Output the (x, y) coordinate of the center of the cell containing the given text.  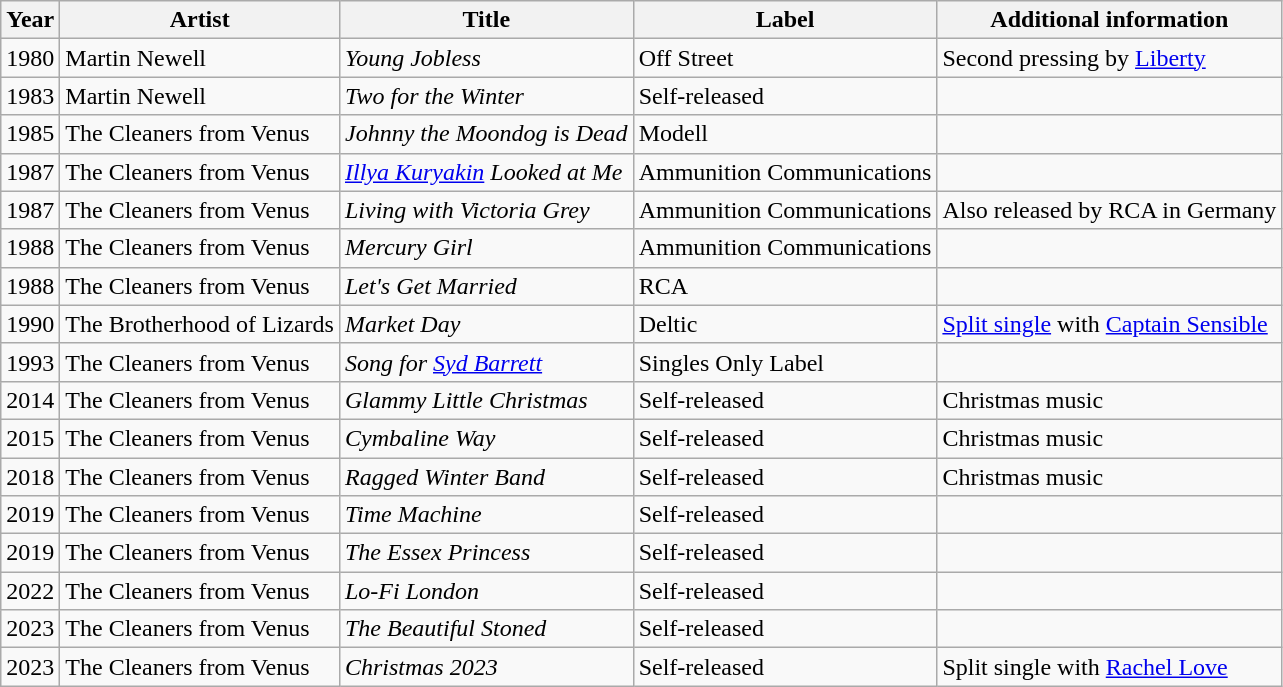
Let's Get Married (486, 286)
The Beautiful Stoned (486, 629)
2014 (30, 400)
2018 (30, 477)
Illya Kuryakin Looked at Me (486, 172)
RCA (785, 286)
1993 (30, 362)
Singles Only Label (785, 362)
Artist (200, 20)
Glammy Little Christmas (486, 400)
Johnny the Moondog is Dead (486, 134)
Time Machine (486, 515)
1983 (30, 96)
The Essex Princess (486, 553)
Market Day (486, 324)
2015 (30, 438)
Also released by RCA in Germany (1110, 210)
Living with Victoria Grey (486, 210)
Christmas 2023 (486, 667)
Cymbaline Way (486, 438)
Song for Syd Barrett (486, 362)
Lo-Fi London (486, 591)
1985 (30, 134)
Ragged Winter Band (486, 477)
1980 (30, 58)
Title (486, 20)
Mercury Girl (486, 248)
Off Street (785, 58)
Young Jobless (486, 58)
Second pressing by Liberty (1110, 58)
Two for the Winter (486, 96)
Additional information (1110, 20)
Split single with Captain Sensible (1110, 324)
2022 (30, 591)
1990 (30, 324)
Year (30, 20)
Deltic (785, 324)
Split single with Rachel Love (1110, 667)
Label (785, 20)
Modell (785, 134)
The Brotherhood of Lizards (200, 324)
